Determine the [x, y] coordinate at the center of the cell enclosing the given text.  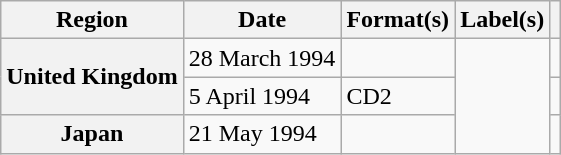
Japan [92, 134]
United Kingdom [92, 77]
Label(s) [502, 20]
Date [262, 20]
28 March 1994 [262, 58]
21 May 1994 [262, 134]
5 April 1994 [262, 96]
Region [92, 20]
Format(s) [398, 20]
CD2 [398, 96]
